Locate the cell with the specified text and output its [x, y] center coordinate. 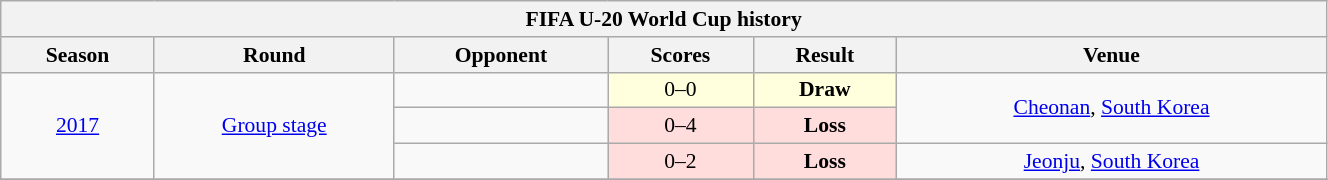
0–2 [680, 162]
Group stage [274, 126]
Scores [680, 55]
Opponent [501, 55]
2017 [78, 126]
Result [825, 55]
Jeonju, South Korea [1112, 162]
FIFA U-20 World Cup history [664, 19]
Round [274, 55]
Season [78, 55]
Draw [825, 90]
0–0 [680, 90]
Cheonan, South Korea [1112, 108]
Venue [1112, 55]
0–4 [680, 126]
